Search for the cell housing the specified text and yield its (x, y) center coordinate. 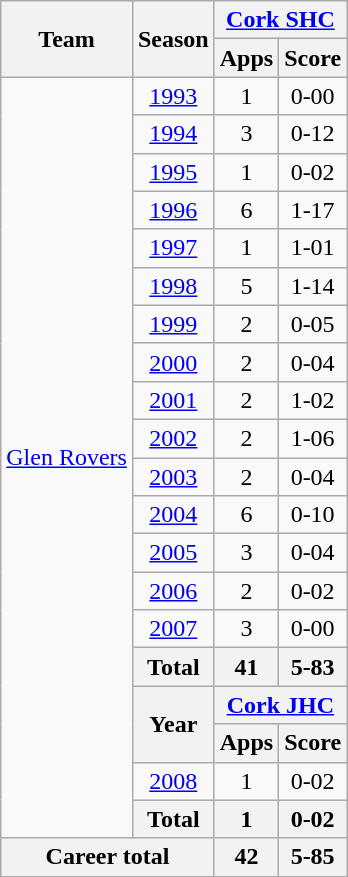
1-06 (313, 438)
Season (173, 39)
1-14 (313, 286)
Cork SHC (280, 20)
2003 (173, 477)
1-17 (313, 210)
Year (173, 724)
2001 (173, 400)
Career total (108, 857)
1997 (173, 248)
1994 (173, 134)
2006 (173, 591)
5-85 (313, 857)
1998 (173, 286)
0-12 (313, 134)
2008 (173, 781)
5 (246, 286)
41 (246, 667)
2005 (173, 553)
0-10 (313, 515)
Glen Rovers (67, 458)
1-02 (313, 400)
1999 (173, 324)
Cork JHC (280, 705)
1995 (173, 172)
2007 (173, 629)
1993 (173, 96)
42 (246, 857)
2004 (173, 515)
1-01 (313, 248)
0-05 (313, 324)
Team (67, 39)
1996 (173, 210)
2002 (173, 438)
5-83 (313, 667)
2000 (173, 362)
